Search for the cell housing the specified text and yield its [x, y] center coordinate. 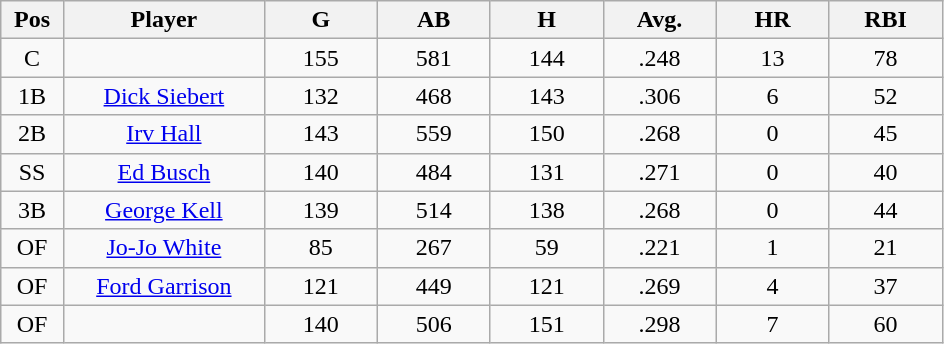
6 [772, 96]
Ford Garrison [164, 286]
.221 [660, 248]
44 [886, 210]
.298 [660, 324]
.306 [660, 96]
132 [320, 96]
506 [434, 324]
13 [772, 58]
SS [32, 172]
78 [886, 58]
Pos [32, 20]
138 [546, 210]
Irv Hall [164, 134]
1B [32, 96]
AB [434, 20]
Ed Busch [164, 172]
21 [886, 248]
59 [546, 248]
155 [320, 58]
.248 [660, 58]
.271 [660, 172]
C [32, 58]
Avg. [660, 20]
2B [32, 134]
George Kell [164, 210]
449 [434, 286]
52 [886, 96]
45 [886, 134]
RBI [886, 20]
.269 [660, 286]
85 [320, 248]
7 [772, 324]
1 [772, 248]
484 [434, 172]
Player [164, 20]
139 [320, 210]
HR [772, 20]
151 [546, 324]
4 [772, 286]
559 [434, 134]
3B [32, 210]
150 [546, 134]
G [320, 20]
514 [434, 210]
581 [434, 58]
37 [886, 286]
468 [434, 96]
Jo-Jo White [164, 248]
H [546, 20]
267 [434, 248]
131 [546, 172]
144 [546, 58]
40 [886, 172]
60 [886, 324]
Dick Siebert [164, 96]
